Identify which cell holds the provided text, then report its (x, y) central coordinate. 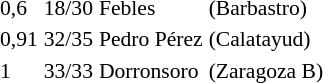
Pedro Pérez (151, 40)
32/35 (68, 40)
